Provide the [x, y] coordinate of the cell's center where the given text is located.  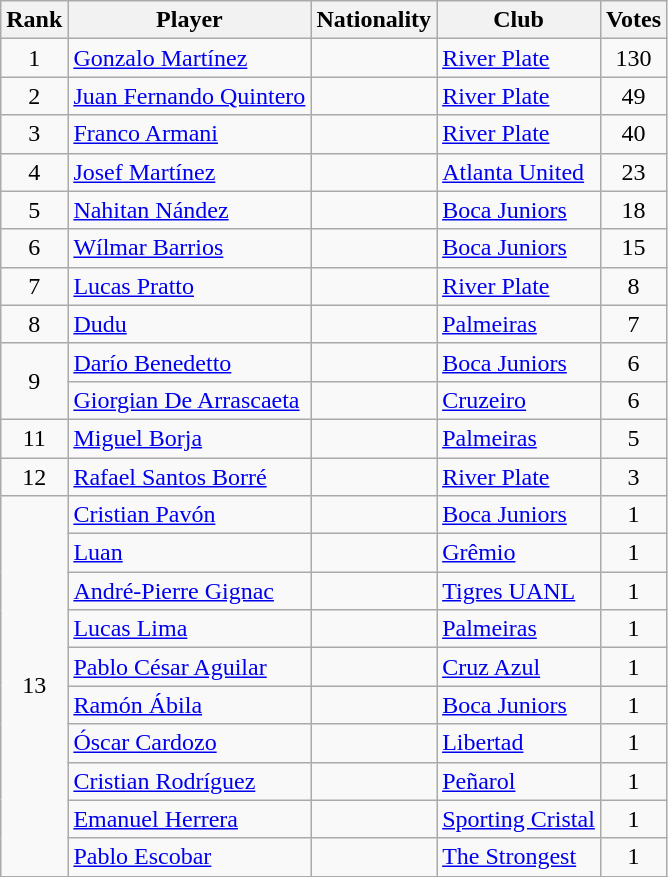
Nahitan Nández [190, 210]
Rank [34, 20]
Sporting Cristal [519, 819]
9 [34, 381]
Peñarol [519, 781]
Wílmar Barrios [190, 248]
Franco Armani [190, 134]
Giorgian De Arrascaeta [190, 400]
2 [34, 96]
4 [34, 172]
Cruz Azul [519, 667]
Dudu [190, 324]
Lucas Lima [190, 629]
Tigres UANL [519, 591]
Nationality [374, 20]
13 [34, 686]
Club [519, 20]
40 [633, 134]
Player [190, 20]
Pablo Escobar [190, 857]
Libertad [519, 743]
Gonzalo Martínez [190, 58]
Atlanta United [519, 172]
49 [633, 96]
Luan [190, 553]
Juan Fernando Quintero [190, 96]
130 [633, 58]
André-Pierre Gignac [190, 591]
The Strongest [519, 857]
Cristian Rodríguez [190, 781]
Cristian Pavón [190, 515]
Emanuel Herrera [190, 819]
Óscar Cardozo [190, 743]
12 [34, 477]
Miguel Borja [190, 438]
Ramón Ábila [190, 705]
Votes [633, 20]
Lucas Pratto [190, 286]
11 [34, 438]
18 [633, 210]
Pablo César Aguilar [190, 667]
Cruzeiro [519, 400]
Darío Benedetto [190, 362]
Grêmio [519, 553]
Rafael Santos Borré [190, 477]
23 [633, 172]
15 [633, 248]
Josef Martínez [190, 172]
